Pinpoint the cell where the given text exists, returning its [x, y] midpoint coordinate. 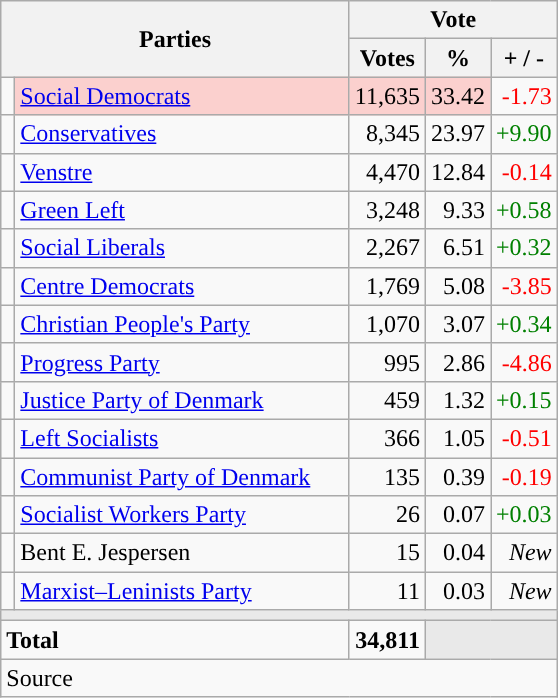
-0.51 [524, 438]
Progress Party [182, 362]
% [458, 58]
Marxist–Leninists Party [182, 591]
-1.73 [524, 96]
Conservatives [182, 134]
Christian People's Party [182, 324]
5.08 [458, 286]
Communist Party of Denmark [182, 477]
-3.85 [524, 286]
2,267 [387, 248]
6.51 [458, 248]
11 [387, 591]
+ / - [524, 58]
11,635 [387, 96]
1.32 [458, 400]
Parties [176, 39]
366 [387, 438]
0.03 [458, 591]
Bent E. Jespersen [182, 553]
1.05 [458, 438]
Source [279, 678]
Votes [387, 58]
8,345 [387, 134]
4,470 [387, 172]
-0.19 [524, 477]
Justice Party of Denmark [182, 400]
34,811 [387, 640]
Venstre [182, 172]
23.97 [458, 134]
+0.03 [524, 515]
459 [387, 400]
135 [387, 477]
+0.58 [524, 210]
1,070 [387, 324]
Social Democrats [182, 96]
+0.34 [524, 324]
3.07 [458, 324]
Green Left [182, 210]
0.04 [458, 553]
12.84 [458, 172]
Centre Democrats [182, 286]
+0.15 [524, 400]
-0.14 [524, 172]
Left Socialists [182, 438]
0.07 [458, 515]
0.39 [458, 477]
3,248 [387, 210]
+9.90 [524, 134]
995 [387, 362]
Socialist Workers Party [182, 515]
-4.86 [524, 362]
+0.32 [524, 248]
15 [387, 553]
Social Liberals [182, 248]
2.86 [458, 362]
26 [387, 515]
Total [176, 640]
9.33 [458, 210]
1,769 [387, 286]
33.42 [458, 96]
Vote [453, 20]
